Search for the cell housing the specified text and yield its [x, y] center coordinate. 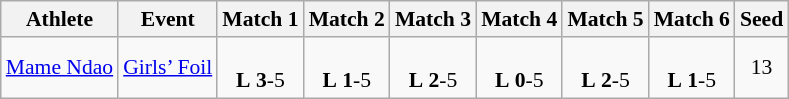
L 0-5 [519, 68]
Match 2 [347, 19]
Match 4 [519, 19]
L 3-5 [260, 68]
Match 5 [605, 19]
Girls’ Foil [168, 68]
Match 3 [433, 19]
13 [762, 68]
Event [168, 19]
Seed [762, 19]
Match 6 [692, 19]
Mame Ndao [60, 68]
Match 1 [260, 19]
Athlete [60, 19]
